Locate the cell with the specified text and output its (X, Y) center coordinate. 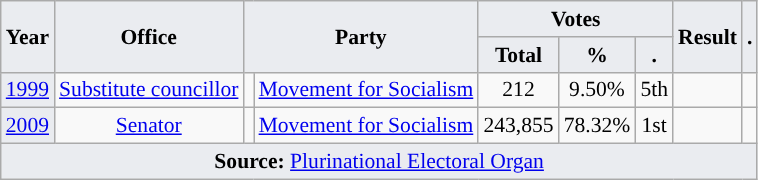
243,855 (518, 126)
Source: Plurinational Electoral Organ (380, 162)
Total (518, 55)
212 (518, 90)
Senator (148, 126)
Year (28, 36)
Office (148, 36)
Result (708, 36)
2009 (28, 126)
Substitute councillor (148, 90)
78.32% (598, 126)
9.50% (598, 90)
1st (654, 126)
5th (654, 90)
1999 (28, 90)
Votes (576, 19)
% (598, 55)
Party (360, 36)
